Provide the (X, Y) coordinate of the cell's center where the given text is located.  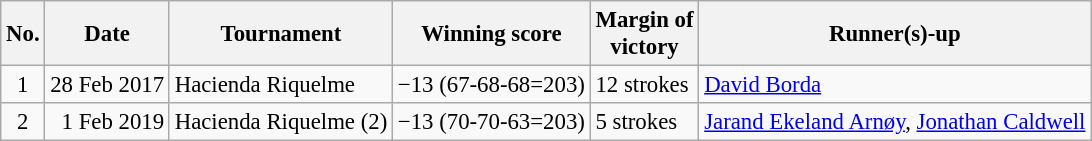
David Borda (895, 85)
−13 (70-70-63=203) (492, 122)
Hacienda Riquelme (280, 85)
2 (23, 122)
5 strokes (644, 122)
No. (23, 34)
1 (23, 85)
Jarand Ekeland Arnøy, Jonathan Caldwell (895, 122)
Margin ofvictory (644, 34)
−13 (67-68-68=203) (492, 85)
28 Feb 2017 (107, 85)
Hacienda Riquelme (2) (280, 122)
12 strokes (644, 85)
Date (107, 34)
1 Feb 2019 (107, 122)
Runner(s)-up (895, 34)
Winning score (492, 34)
Tournament (280, 34)
